Detect which cell encompasses the target text, then output its (X, Y) center coordinate. 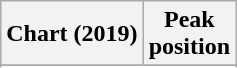
Peakposition (189, 34)
Chart (2019) (72, 34)
